Extract the [x, y] coordinate from the center of the cell holding the provided text.  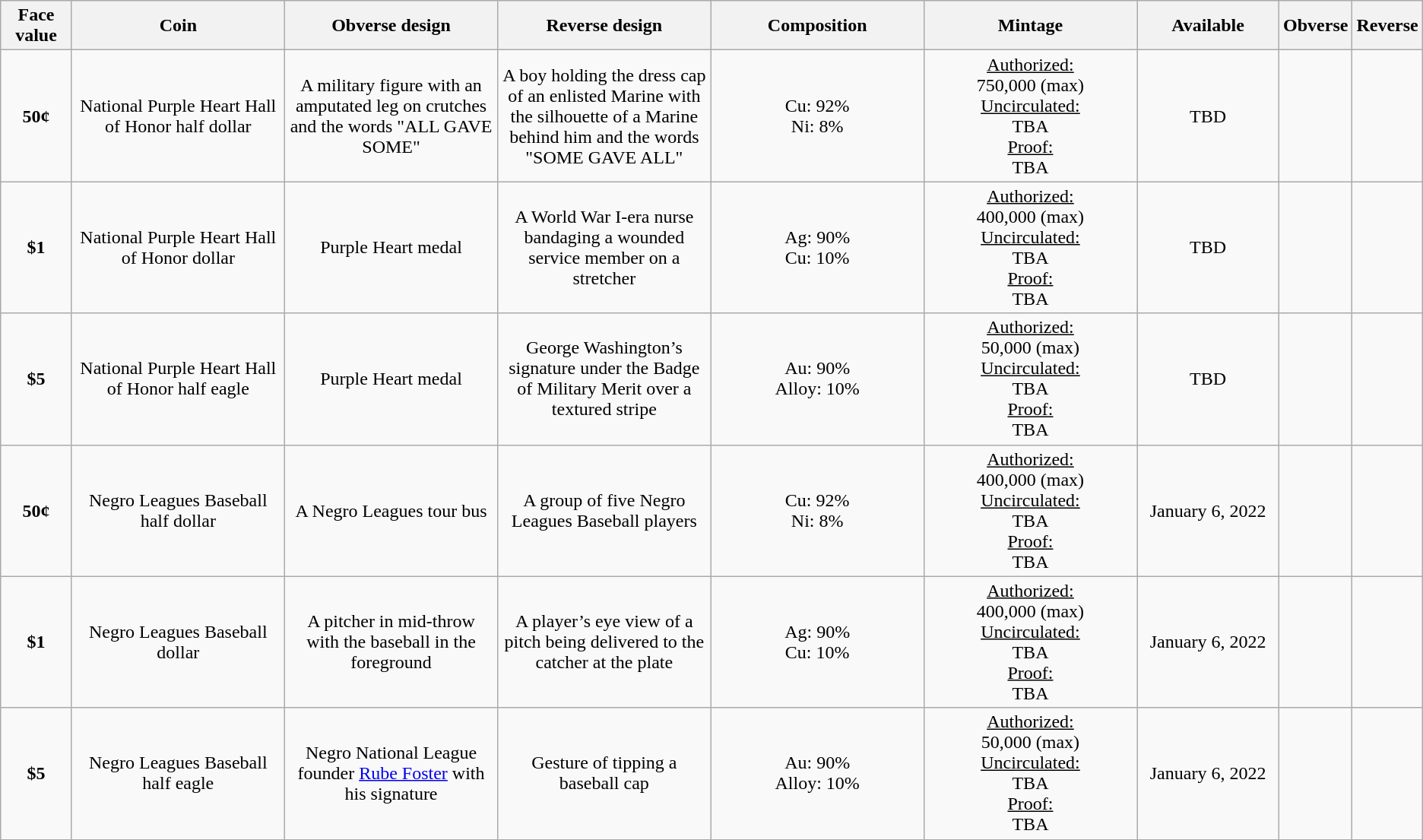
Gesture of tipping a baseball cap [604, 774]
A pitcher in mid-throw with the baseball in the foreground [391, 642]
Composition [817, 26]
National Purple Heart Hall of Honor dollar [178, 248]
Negro Leagues Baseball half eagle [178, 774]
Negro National League founder Rube Foster with his signature [391, 774]
National Purple Heart Hall of Honor half dollar [178, 116]
A World War I-era nurse bandaging a wounded service member on a stretcher [604, 248]
Mintage [1030, 26]
A boy holding the dress cap of an enlisted Marine with the silhouette of a Marine behind him and the words "SOME GAVE ALL" [604, 116]
A military figure with an amputated leg on crutches and the words "ALL GAVE SOME" [391, 116]
National Purple Heart Hall of Honor half eagle [178, 379]
A Negro Leagues tour bus [391, 511]
Available [1209, 26]
Reverse [1387, 26]
Reverse design [604, 26]
Obverse [1316, 26]
A group of five Negro Leagues Baseball players [604, 511]
Authorized:750,000 (max)Uncirculated:TBAProof:TBA [1030, 116]
A player’s eye view of a pitch being delivered to the catcher at the plate [604, 642]
George Washington’s signature under the Badge of Military Merit over a textured stripe [604, 379]
Negro Leagues Baseball dollar [178, 642]
Face value [36, 26]
Coin [178, 26]
Negro Leagues Baseball half dollar [178, 511]
Obverse design [391, 26]
